For the text-containing cell, return its midpoint in [x, y] coordinate format. 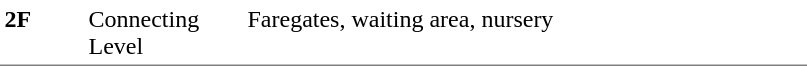
2F [42, 33]
Connecting Level [164, 33]
Faregates, waiting area, nursery [525, 33]
